Provide the [x, y] coordinate of the cell's center where the given text is located.  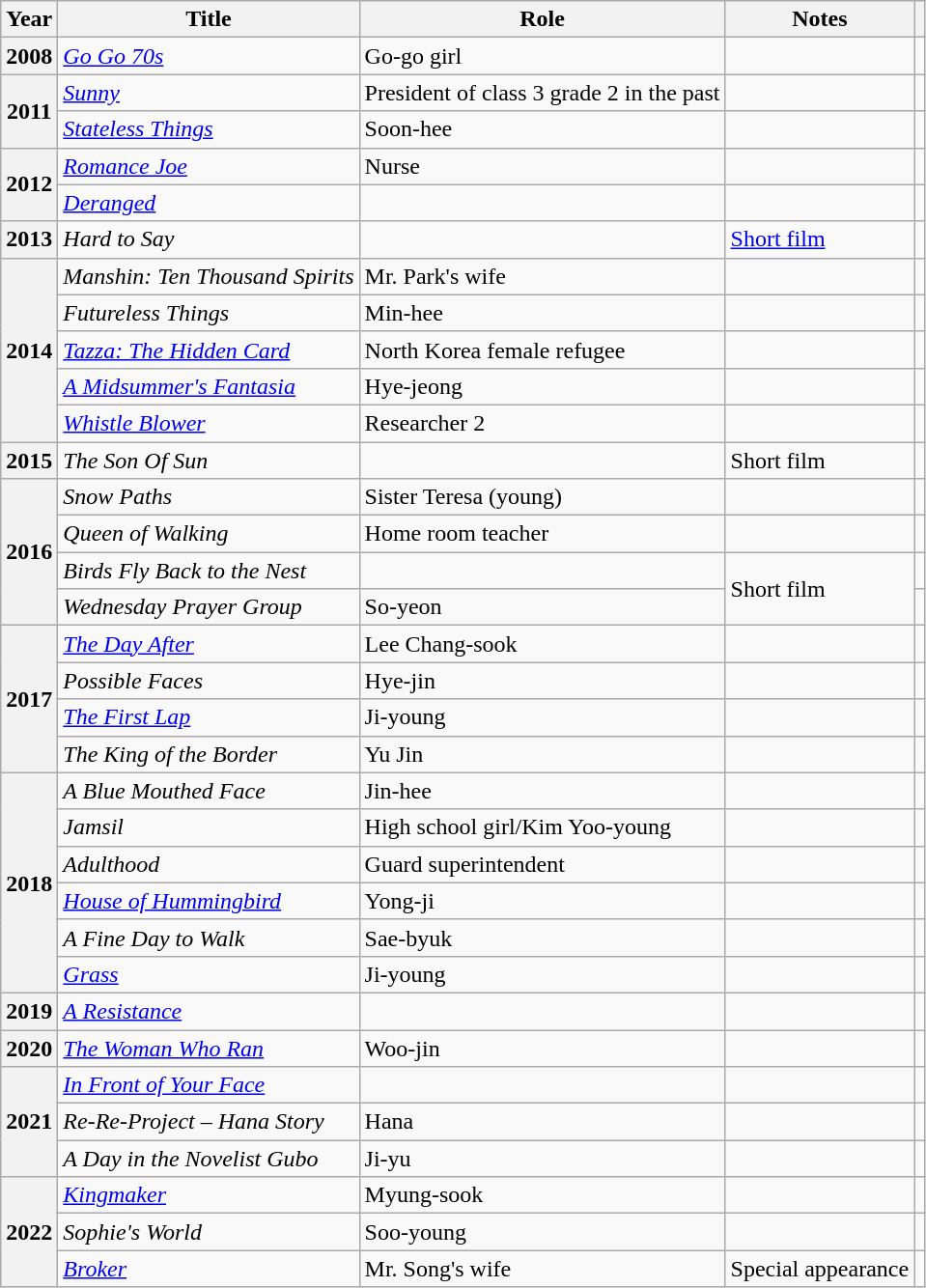
Adulthood [209, 864]
Nurse [543, 166]
Grass [209, 974]
High school girl/Kim Yoo-young [543, 827]
The Woman Who Ran [209, 1048]
2012 [29, 184]
Sunny [209, 93]
A Fine Day to Walk [209, 938]
Ji-yu [543, 1159]
Min-hee [543, 313]
Queen of Walking [209, 534]
Stateless Things [209, 129]
Yong-ji [543, 901]
2019 [29, 1011]
2015 [29, 461]
So-yeon [543, 607]
Snow Paths [209, 497]
North Korea female refugee [543, 350]
Special appearance [820, 1269]
Whistle Blower [209, 423]
2008 [29, 56]
Sister Teresa (young) [543, 497]
A Day in the Novelist Gubo [209, 1159]
Go Go 70s [209, 56]
Futureless Things [209, 313]
House of Hummingbird [209, 901]
Tazza: The Hidden Card [209, 350]
Manshin: Ten Thousand Spirits [209, 276]
Sophie's World [209, 1232]
Guard superintendent [543, 864]
President of class 3 grade 2 in the past [543, 93]
2020 [29, 1048]
Jamsil [209, 827]
Lee Chang-sook [543, 644]
2016 [29, 552]
Deranged [209, 203]
The Son Of Sun [209, 461]
In Front of Your Face [209, 1085]
Yu Jin [543, 754]
2018 [29, 882]
Year [29, 19]
Title [209, 19]
The King of the Border [209, 754]
Broker [209, 1269]
Mr. Park's wife [543, 276]
Wednesday Prayer Group [209, 607]
Soo-young [543, 1232]
Hard to Say [209, 239]
Go-go girl [543, 56]
A Midsummer's Fantasia [209, 386]
The Day After [209, 644]
Role [543, 19]
Jin-hee [543, 791]
Soon-hee [543, 129]
2013 [29, 239]
Mr. Song's wife [543, 1269]
2017 [29, 699]
2022 [29, 1232]
Hye-jin [543, 681]
Possible Faces [209, 681]
A Resistance [209, 1011]
2014 [29, 350]
Woo-jin [543, 1048]
Birds Fly Back to the Nest [209, 571]
Hana [543, 1122]
Kingmaker [209, 1195]
Hye-jeong [543, 386]
Researcher 2 [543, 423]
Myung-sook [543, 1195]
Home room teacher [543, 534]
Re-Re-Project – Hana Story [209, 1122]
Sae-byuk [543, 938]
2011 [29, 111]
Notes [820, 19]
Romance Joe [209, 166]
The First Lap [209, 717]
A Blue Mouthed Face [209, 791]
2021 [29, 1122]
